Search for the cell housing the specified text and yield its [x, y] center coordinate. 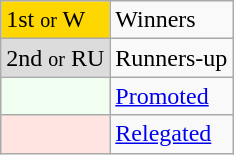
Winners [172, 20]
1st or W [56, 20]
Runners-up [172, 58]
2nd or RU [56, 58]
Promoted [172, 96]
Relegated [172, 134]
